Capture the cell that displays the provided text and extract its [X, Y] central coordinate. 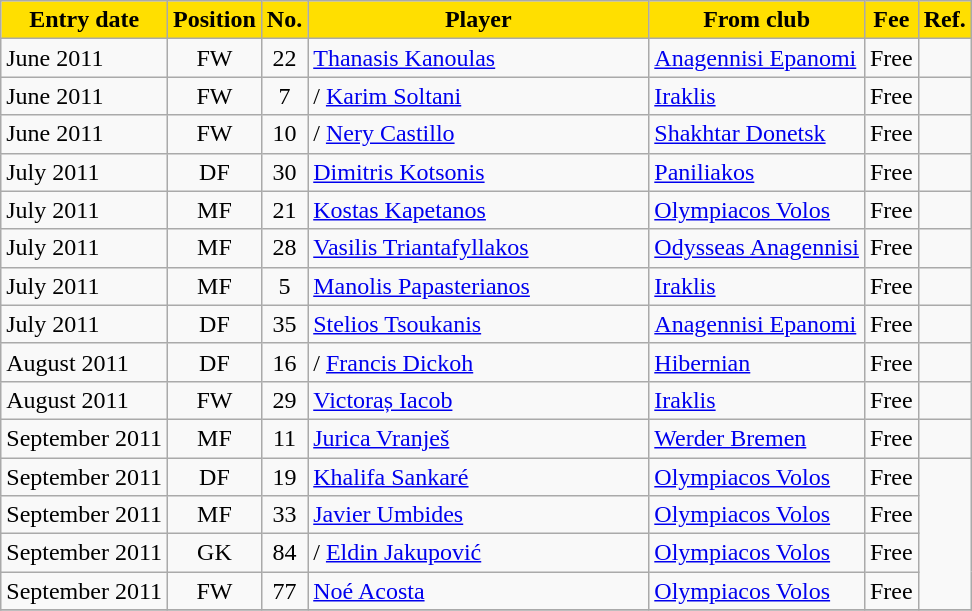
/ Nery Castillo [478, 134]
Ref. [944, 20]
19 [284, 477]
77 [284, 591]
Victoraș Iacob [478, 400]
35 [284, 324]
33 [284, 515]
/ Eldin Jakupović [478, 553]
30 [284, 172]
Kostas Kapetanos [478, 210]
GK [215, 553]
Stelios Tsoukanis [478, 324]
7 [284, 96]
Vasilis Triantafyllakos [478, 248]
Hibernian [757, 362]
Odysseas Anagennisi [757, 248]
/ Karim Soltani [478, 96]
Entry date [84, 20]
/ Francis Dickoh [478, 362]
Javier Umbides [478, 515]
11 [284, 438]
Fee [891, 20]
21 [284, 210]
Jurica Vranješ [478, 438]
29 [284, 400]
Paniliakos [757, 172]
Khalifa Sankaré [478, 477]
22 [284, 58]
Player [478, 20]
Werder Bremen [757, 438]
16 [284, 362]
From club [757, 20]
10 [284, 134]
28 [284, 248]
Noé Acosta [478, 591]
No. [284, 20]
Manolis Papasterianos [478, 286]
Shakhtar Donetsk [757, 134]
84 [284, 553]
5 [284, 286]
Thanasis Kanoulas [478, 58]
Position [215, 20]
Dimitris Kotsonis [478, 172]
